Output the [x, y] coordinate of the center of the cell containing the given text.  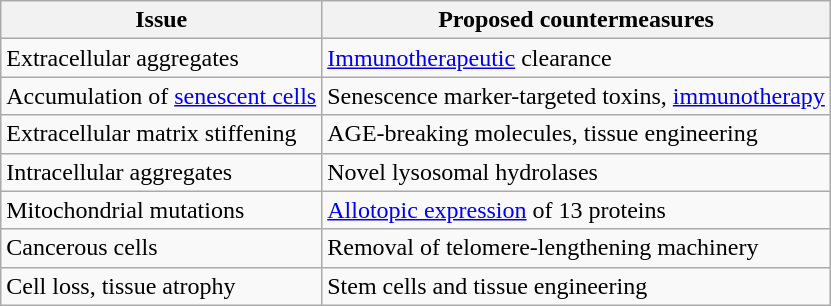
Removal of telomere-lengthening machinery [576, 248]
Intracellular aggregates [162, 172]
AGE-breaking molecules, tissue engineering [576, 134]
Cell loss, tissue atrophy [162, 286]
Stem cells and tissue engineering [576, 286]
Novel lysosomal hydrolases [576, 172]
Immunotherapeutic clearance [576, 58]
Issue [162, 20]
Cancerous cells [162, 248]
Extracellular matrix stiffening [162, 134]
Accumulation of senescent cells [162, 96]
Senescence marker-targeted toxins, immunotherapy [576, 96]
Extracellular aggregates [162, 58]
Mitochondrial mutations [162, 210]
Proposed countermeasures [576, 20]
Allotopic expression of 13 proteins [576, 210]
